Determine the [x, y] coordinate at the center of the cell enclosing the given text.  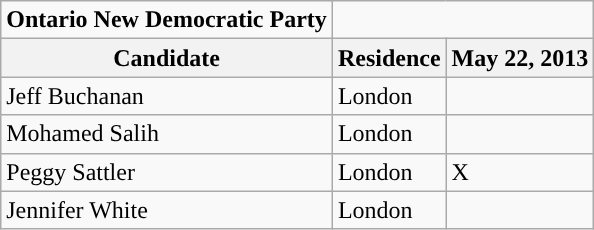
Candidate [167, 58]
May 22, 2013 [520, 58]
Ontario New Democratic Party [167, 20]
Peggy Sattler [167, 172]
Mohamed Salih [167, 134]
Residence [389, 58]
X [520, 172]
Jeff Buchanan [167, 96]
Jennifer White [167, 210]
